Search for the cell housing the specified text and yield its [X, Y] center coordinate. 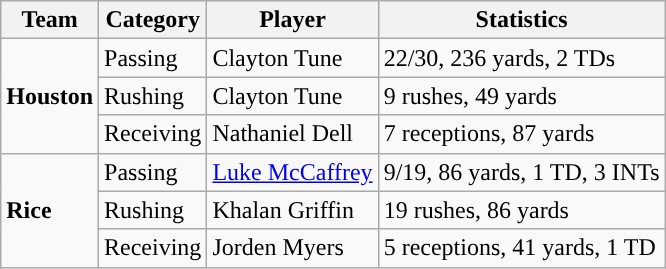
Statistics [522, 20]
Jorden Myers [292, 248]
Luke McCaffrey [292, 172]
9/19, 86 yards, 1 TD, 3 INTs [522, 172]
Rice [50, 210]
9 rushes, 49 yards [522, 96]
Houston [50, 96]
22/30, 236 yards, 2 TDs [522, 58]
19 rushes, 86 yards [522, 210]
5 receptions, 41 yards, 1 TD [522, 248]
Khalan Griffin [292, 210]
Category [153, 20]
Player [292, 20]
Nathaniel Dell [292, 134]
7 receptions, 87 yards [522, 134]
Team [50, 20]
